Locate the cell with the specified text and output its [X, Y] center coordinate. 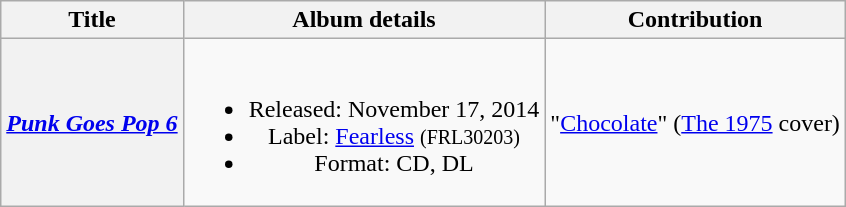
Contribution [696, 20]
Album details [364, 20]
Punk Goes Pop 6 [92, 122]
Title [92, 20]
Released: November 17, 2014Label: Fearless (FRL30203)Format: CD, DL [364, 122]
"Chocolate" (The 1975 cover) [696, 122]
